Extract the [X, Y] coordinate from the center of the cell holding the provided text.  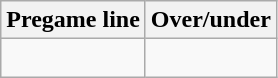
Over/under [210, 20]
Pregame line [74, 20]
